Pinpoint the cell where the given text exists, returning its [X, Y] midpoint coordinate. 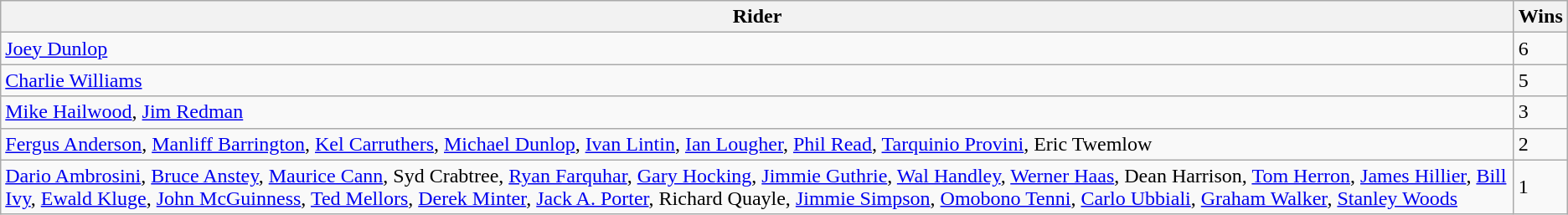
Wins [1540, 17]
3 [1540, 112]
Joey Dunlop [757, 49]
5 [1540, 80]
Rider [757, 17]
2 [1540, 144]
Fergus Anderson, Manliff Barrington, Kel Carruthers, Michael Dunlop, Ivan Lintin, Ian Lougher, Phil Read, Tarquinio Provini, Eric Twemlow [757, 144]
6 [1540, 49]
Charlie Williams [757, 80]
Mike Hailwood, Jim Redman [757, 112]
1 [1540, 187]
